Find where the given text appears and provide that cell's center as [x, y] coordinate. 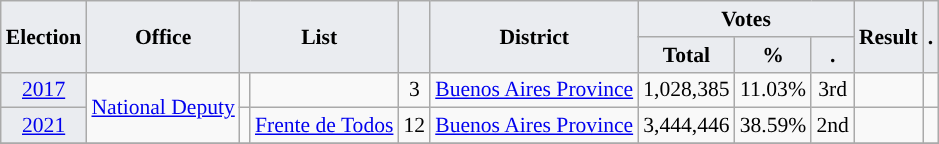
Total [686, 55]
Frente de Todos [324, 126]
List [320, 36]
11.03% [774, 90]
Office [162, 36]
Election [44, 36]
3,444,446 [686, 126]
National Deputy [162, 108]
% [774, 55]
Result [888, 36]
38.59% [774, 126]
District [534, 36]
3 [414, 90]
12 [414, 126]
2nd [832, 126]
3rd [832, 90]
Votes [746, 19]
2017 [44, 90]
1,028,385 [686, 90]
2021 [44, 126]
